Capture the cell that displays the provided text and extract its (X, Y) central coordinate. 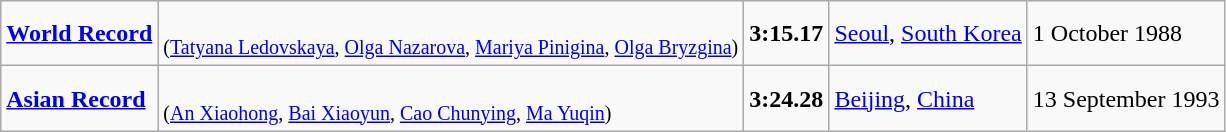
3:15.17 (786, 34)
(Tatyana Ledovskaya, Olga Nazarova, Mariya Pinigina, Olga Bryzgina) (451, 34)
Asian Record (80, 98)
Beijing, China (928, 98)
1 October 1988 (1126, 34)
World Record (80, 34)
13 September 1993 (1126, 98)
3:24.28 (786, 98)
(An Xiaohong, Bai Xiaoyun, Cao Chunying, Ma Yuqin) (451, 98)
Seoul, South Korea (928, 34)
